Capture the cell that displays the provided text and extract its [x, y] central coordinate. 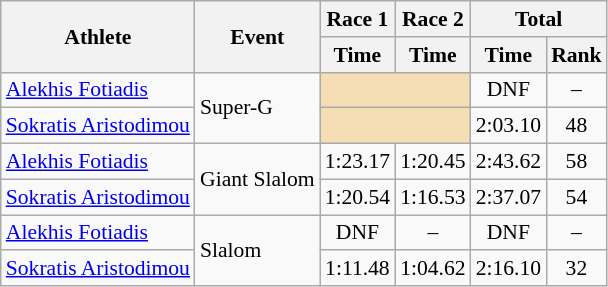
Giant Slalom [258, 180]
54 [576, 197]
1:20.45 [432, 162]
2:37.07 [508, 197]
Race 2 [432, 19]
2:16.10 [508, 269]
1:23.17 [358, 162]
Event [258, 36]
1:11.48 [358, 269]
1:16.53 [432, 197]
2:43.62 [508, 162]
Total [539, 19]
2:03.10 [508, 126]
Slalom [258, 250]
58 [576, 162]
1:20.54 [358, 197]
Race 1 [358, 19]
1:04.62 [432, 269]
Athlete [98, 36]
Super-G [258, 108]
48 [576, 126]
Rank [576, 55]
32 [576, 269]
